Extract the [x, y] coordinate from the center of the cell holding the provided text.  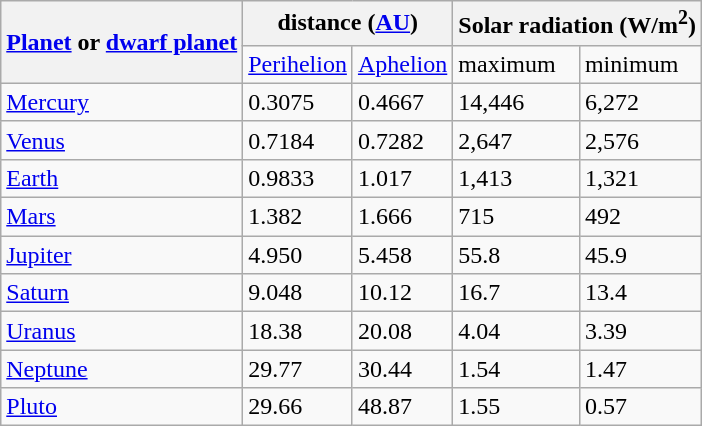
4.04 [516, 331]
0.3075 [298, 102]
45.9 [640, 255]
29.77 [298, 369]
Planet or dwarf planet [122, 42]
1.54 [516, 369]
0.9833 [298, 178]
Mars [122, 217]
2,647 [516, 140]
4.950 [298, 255]
14,446 [516, 102]
16.7 [516, 293]
Pluto [122, 407]
29.66 [298, 407]
20.08 [402, 331]
Uranus [122, 331]
0.57 [640, 407]
Saturn [122, 293]
1.382 [298, 217]
492 [640, 217]
Aphelion [402, 64]
1,413 [516, 178]
0.7282 [402, 140]
Earth [122, 178]
30.44 [402, 369]
48.87 [402, 407]
5.458 [402, 255]
distance (AU) [348, 24]
9.048 [298, 293]
0.4667 [402, 102]
1,321 [640, 178]
minimum [640, 64]
10.12 [402, 293]
3.39 [640, 331]
55.8 [516, 255]
1.55 [516, 407]
Venus [122, 140]
Solar radiation (W/m2) [578, 24]
1.47 [640, 369]
1.666 [402, 217]
1.017 [402, 178]
Mercury [122, 102]
2,576 [640, 140]
Neptune [122, 369]
Jupiter [122, 255]
Perihelion [298, 64]
715 [516, 217]
6,272 [640, 102]
18.38 [298, 331]
0.7184 [298, 140]
13.4 [640, 293]
maximum [516, 64]
